Output the [x, y] coordinate of the center of the cell containing the given text.  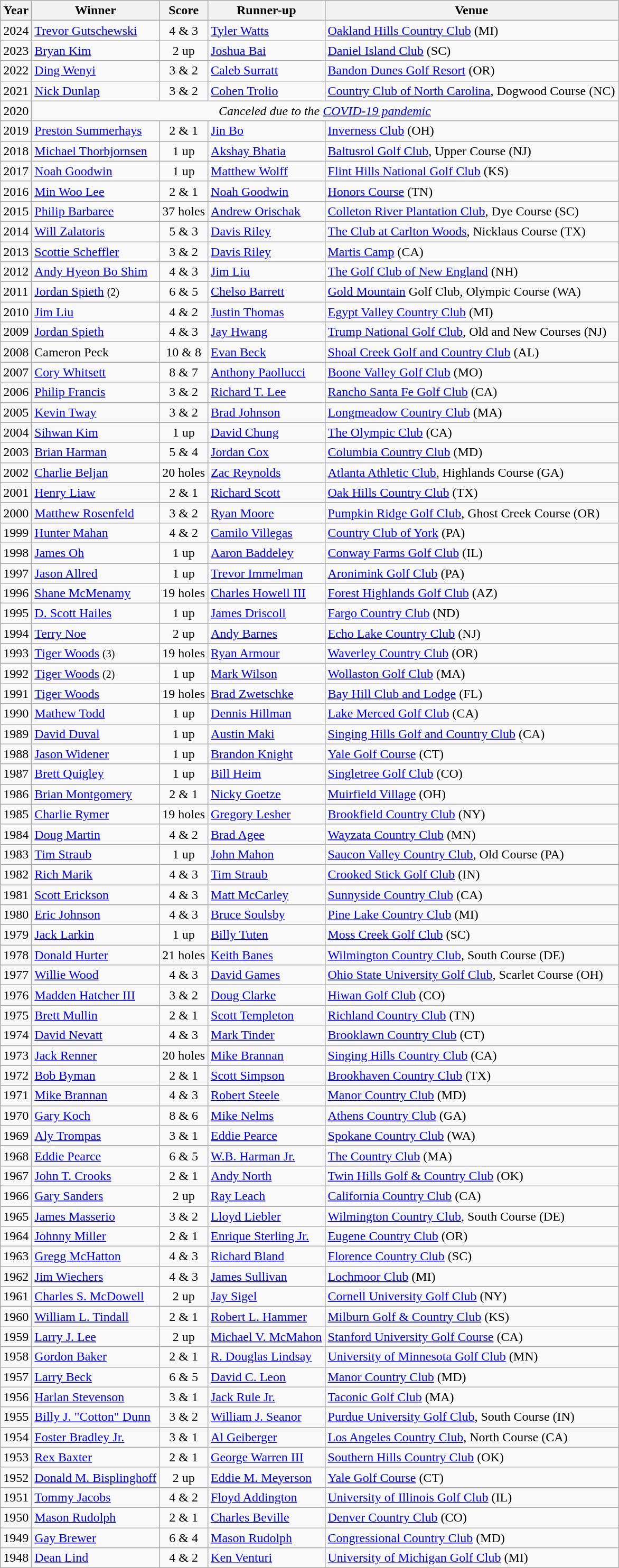
William L. Tindall [96, 1317]
Gold Mountain Golf Club, Olympic Course (WA) [471, 292]
Tiger Woods (2) [96, 674]
Michael V. McMahon [266, 1337]
Brandon Knight [266, 754]
Brian Montgomery [96, 794]
Longmeadow Country Club (MA) [471, 412]
1956 [16, 1397]
The Club at Carlton Woods, Nicklaus Course (TX) [471, 231]
1967 [16, 1176]
Florence Country Club (SC) [471, 1257]
2019 [16, 131]
Andy Barnes [266, 634]
8 & 7 [184, 372]
1951 [16, 1497]
Wayzata Country Club (MN) [471, 834]
Cameron Peck [96, 352]
1962 [16, 1277]
1996 [16, 593]
Austin Maki [266, 734]
Al Geiberger [266, 1437]
Brad Johnson [266, 412]
Mike Nelms [266, 1116]
Shane McMenamy [96, 593]
1952 [16, 1477]
Zac Reynolds [266, 473]
1963 [16, 1257]
1989 [16, 734]
Athens Country Club (GA) [471, 1116]
Donald Hurter [96, 955]
Gary Koch [96, 1116]
Purdue University Golf Club, South Course (IN) [471, 1417]
Tommy Jacobs [96, 1497]
Scott Erickson [96, 895]
Jack Renner [96, 1055]
6 & 4 [184, 1538]
Brett Quigley [96, 774]
Trevor Immelman [266, 573]
Daniel Island Club (SC) [471, 51]
1976 [16, 995]
1966 [16, 1196]
Los Angeles Country Club, North Course (CA) [471, 1437]
2021 [16, 91]
James Driscoll [266, 613]
Doug Clarke [266, 995]
Jin Bo [266, 131]
Nicky Goetze [266, 794]
Sunnyside Country Club (CA) [471, 895]
Bruce Soulsby [266, 915]
21 holes [184, 955]
The Golf Club of New England (NH) [471, 272]
Singing Hills Country Club (CA) [471, 1055]
Pumpkin Ridge Golf Club, Ghost Creek Course (OR) [471, 513]
1970 [16, 1116]
1957 [16, 1377]
The Country Club (MA) [471, 1156]
Brad Agee [266, 834]
Ryan Moore [266, 513]
Tiger Woods [96, 694]
Spokane Country Club (WA) [471, 1136]
John T. Crooks [96, 1176]
1961 [16, 1297]
Kevin Tway [96, 412]
Canceled due to the COVID-19 pandemic [325, 111]
1992 [16, 674]
1994 [16, 634]
Gay Brewer [96, 1538]
Crooked Stick Golf Club (IN) [471, 874]
2023 [16, 51]
5 & 3 [184, 231]
Mathew Todd [96, 714]
1998 [16, 553]
2017 [16, 171]
Brian Harman [96, 452]
2002 [16, 473]
Oakland Hills Country Club (MI) [471, 31]
Charles S. McDowell [96, 1297]
Ken Venturi [266, 1558]
Martis Camp (CA) [471, 252]
Richland Country Club (TN) [471, 1015]
Trump National Golf Club, Old and New Courses (NJ) [471, 332]
1958 [16, 1357]
1993 [16, 654]
Jay Hwang [266, 332]
George Warren III [266, 1457]
Anthony Paollucci [266, 372]
Singing Hills Golf and Country Club (CA) [471, 734]
1954 [16, 1437]
Singletree Golf Club (CO) [471, 774]
Justin Thomas [266, 312]
Harlan Stevenson [96, 1397]
2020 [16, 111]
1977 [16, 975]
2018 [16, 151]
Preston Summerhays [96, 131]
California Country Club (CA) [471, 1196]
2012 [16, 272]
Chelso Barrett [266, 292]
The Olympic Club (CA) [471, 432]
Honors Course (TN) [471, 191]
Jack Rule Jr. [266, 1397]
Robert Steele [266, 1095]
Denver Country Club (CO) [471, 1517]
Bryan Kim [96, 51]
Andy Hyeon Bo Shim [96, 272]
Donald M. Bisplinghoff [96, 1477]
Jason Allred [96, 573]
1953 [16, 1457]
Twin Hills Golf & Country Club (OK) [471, 1176]
2008 [16, 352]
Inverness Club (OH) [471, 131]
Trevor Gutschewski [96, 31]
James Sullivan [266, 1277]
Eric Johnson [96, 915]
Ray Leach [266, 1196]
Robert L. Hammer [266, 1317]
2016 [16, 191]
Doug Martin [96, 834]
Milburn Golf & Country Club (KS) [471, 1317]
Bandon Dunes Golf Resort (OR) [471, 71]
University of Minnesota Golf Club (MN) [471, 1357]
Jordan Cox [266, 452]
1986 [16, 794]
Muirfield Village (OH) [471, 794]
Bob Byman [96, 1075]
Jim Wiechers [96, 1277]
Taconic Golf Club (MA) [471, 1397]
Jordan Spieth [96, 332]
1948 [16, 1558]
Shoal Creek Golf and Country Club (AL) [471, 352]
1991 [16, 694]
Charles Howell III [266, 593]
Egypt Valley Country Club (MI) [471, 312]
Rancho Santa Fe Golf Club (CA) [471, 392]
Charles Beville [266, 1517]
2007 [16, 372]
Lloyd Liebler [266, 1216]
Akshay Bhatia [266, 151]
James Masserio [96, 1216]
Sihwan Kim [96, 432]
8 & 6 [184, 1116]
1971 [16, 1095]
Larry J. Lee [96, 1337]
Jack Larkin [96, 935]
Matthew Wolff [266, 171]
1983 [16, 854]
1972 [16, 1075]
Score [184, 11]
Runner-up [266, 11]
1978 [16, 955]
2003 [16, 452]
David Games [266, 975]
W.B. Harman Jr. [266, 1156]
1955 [16, 1417]
Michael Thorbjornsen [96, 151]
2013 [16, 252]
Dennis Hillman [266, 714]
1987 [16, 774]
1988 [16, 754]
Enrique Sterling Jr. [266, 1236]
Richard T. Lee [266, 392]
Foster Bradley Jr. [96, 1437]
Rich Marik [96, 874]
Hunter Mahan [96, 533]
Waverley Country Club (OR) [471, 654]
1990 [16, 714]
Year [16, 11]
Bill Heim [266, 774]
John Mahon [266, 854]
1982 [16, 874]
Ryan Armour [266, 654]
Will Zalatoris [96, 231]
Charlie Rymer [96, 814]
2001 [16, 493]
Henry Liaw [96, 493]
Jay Sigel [266, 1297]
David Chung [266, 432]
Camilo Villegas [266, 533]
1979 [16, 935]
1981 [16, 895]
1975 [16, 1015]
1950 [16, 1517]
Richard Scott [266, 493]
Fargo Country Club (ND) [471, 613]
Terry Noe [96, 634]
Country Club of North Carolina, Dogwood Course (NC) [471, 91]
Cohen Trolio [266, 91]
2022 [16, 71]
2005 [16, 412]
Charlie Beljan [96, 473]
Aaron Baddeley [266, 553]
Columbia Country Club (MD) [471, 452]
Tyler Watts [266, 31]
1960 [16, 1317]
Philip Francis [96, 392]
Ding Wenyi [96, 71]
2006 [16, 392]
1974 [16, 1035]
Caleb Surratt [266, 71]
Southern Hills Country Club (OK) [471, 1457]
Cory Whitsett [96, 372]
Conway Farms Golf Club (IL) [471, 553]
Colleton River Plantation Club, Dye Course (SC) [471, 211]
Brookhaven Country Club (TX) [471, 1075]
1980 [16, 915]
2024 [16, 31]
Hiwan Golf Club (CO) [471, 995]
Oak Hills Country Club (TX) [471, 493]
D. Scott Hailes [96, 613]
Billy Tuten [266, 935]
37 holes [184, 211]
1964 [16, 1236]
Lochmoor Club (MI) [471, 1277]
University of Illinois Golf Club (IL) [471, 1497]
Baltusrol Golf Club, Upper Course (NJ) [471, 151]
William J. Seanor [266, 1417]
Willie Wood [96, 975]
Stanford University Golf Course (CA) [471, 1337]
Min Woo Lee [96, 191]
Mark Tinder [266, 1035]
2004 [16, 432]
Larry Beck [96, 1377]
1999 [16, 533]
David Nevatt [96, 1035]
Richard Bland [266, 1257]
James Oh [96, 553]
Atlanta Athletic Club, Highlands Course (GA) [471, 473]
Brookfield Country Club (NY) [471, 814]
Bay Hill Club and Lodge (FL) [471, 694]
Eugene Country Club (OR) [471, 1236]
1965 [16, 1216]
Moss Creek Golf Club (SC) [471, 935]
Andrew Orischak [266, 211]
2015 [16, 211]
Jordan Spieth (2) [96, 292]
Gregg McHatton [96, 1257]
Venue [471, 11]
Brooklawn Country Club (CT) [471, 1035]
Country Club of York (PA) [471, 533]
Keith Banes [266, 955]
Forest Highlands Golf Club (AZ) [471, 593]
Nick Dunlap [96, 91]
Aly Trompas [96, 1136]
Joshua Bai [266, 51]
Pine Lake Country Club (MI) [471, 915]
Floyd Addington [266, 1497]
Eddie M. Meyerson [266, 1477]
1997 [16, 573]
Mark Wilson [266, 674]
1949 [16, 1538]
David C. Leon [266, 1377]
Cornell University Golf Club (NY) [471, 1297]
Madden Hatcher III [96, 995]
1968 [16, 1156]
1984 [16, 834]
Gary Sanders [96, 1196]
R. Douglas Lindsay [266, 1357]
Rex Baxter [96, 1457]
1995 [16, 613]
Johnny Miller [96, 1236]
Evan Beck [266, 352]
Gregory Lesher [266, 814]
2009 [16, 332]
Billy J. "Cotton" Dunn [96, 1417]
Boone Valley Golf Club (MO) [471, 372]
Wollaston Golf Club (MA) [471, 674]
2014 [16, 231]
Flint Hills National Golf Club (KS) [471, 171]
Scott Simpson [266, 1075]
Jason Widener [96, 754]
1959 [16, 1337]
Scott Templeton [266, 1015]
Dean Lind [96, 1558]
Philip Barbaree [96, 211]
2010 [16, 312]
5 & 4 [184, 452]
Aronimink Golf Club (PA) [471, 573]
Echo Lake Country Club (NJ) [471, 634]
Winner [96, 11]
Brett Mullin [96, 1015]
10 & 8 [184, 352]
Lake Merced Golf Club (CA) [471, 714]
Scottie Scheffler [96, 252]
Matt McCarley [266, 895]
1973 [16, 1055]
David Duval [96, 734]
Tiger Woods (3) [96, 654]
Congressional Country Club (MD) [471, 1538]
Brad Zwetschke [266, 694]
2000 [16, 513]
Gordon Baker [96, 1357]
Ohio State University Golf Club, Scarlet Course (OH) [471, 975]
2011 [16, 292]
Andy North [266, 1176]
Saucon Valley Country Club, Old Course (PA) [471, 854]
Matthew Rosenfeld [96, 513]
University of Michigan Golf Club (MI) [471, 1558]
1969 [16, 1136]
1985 [16, 814]
